Output the (X, Y) coordinate of the center of the cell containing the given text.  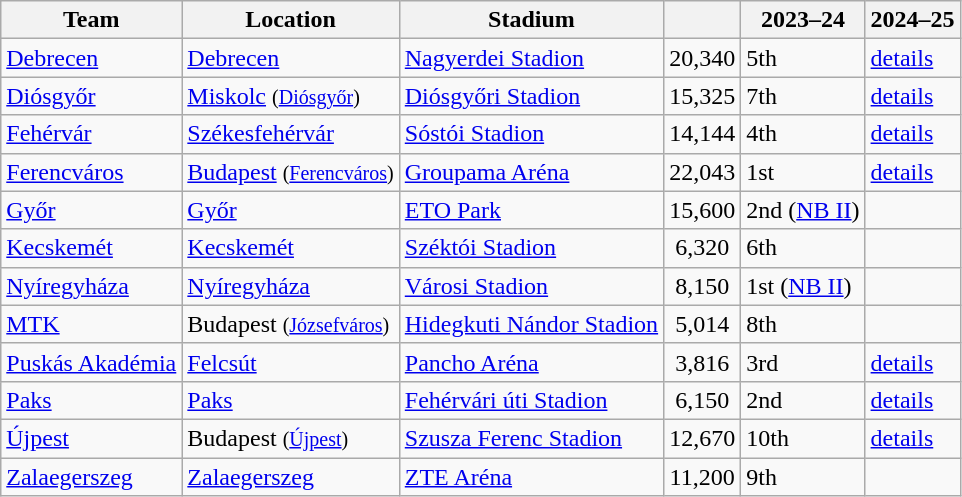
MTK (92, 324)
Budapest (Ferencváros) (290, 172)
2024–25 (912, 20)
15,325 (702, 96)
6th (803, 248)
Groupama Aréna (531, 172)
Nagyerdei Stadion (531, 58)
Stadium (531, 20)
Budapest (Újpest) (290, 438)
Diósgyőr (92, 96)
22,043 (702, 172)
6,150 (702, 400)
Ferencváros (92, 172)
7th (803, 96)
2nd (803, 400)
1st (803, 172)
12,670 (702, 438)
Hidegkuti Nándor Stadion (531, 324)
Felcsút (290, 362)
Városi Stadion (531, 286)
5,014 (702, 324)
15,600 (702, 210)
2nd (NB II) (803, 210)
ETO Park (531, 210)
11,200 (702, 477)
4th (803, 134)
Fehérvári úti Stadion (531, 400)
3rd (803, 362)
2023–24 (803, 20)
8,150 (702, 286)
Team (92, 20)
Pancho Aréna (531, 362)
3,816 (702, 362)
Location (290, 20)
Széktói Stadion (531, 248)
6,320 (702, 248)
Diósgyőri Stadion (531, 96)
Budapest (Józsefváros) (290, 324)
20,340 (702, 58)
5th (803, 58)
Székesfehérvár (290, 134)
8th (803, 324)
Miskolc (Diósgyőr) (290, 96)
Puskás Akadémia (92, 362)
1st (NB II) (803, 286)
9th (803, 477)
Sóstói Stadion (531, 134)
Újpest (92, 438)
Fehérvár (92, 134)
10th (803, 438)
ZTE Aréna (531, 477)
14,144 (702, 134)
Szusza Ferenc Stadion (531, 438)
